Detect which cell encompasses the target text, then output its [X, Y] center coordinate. 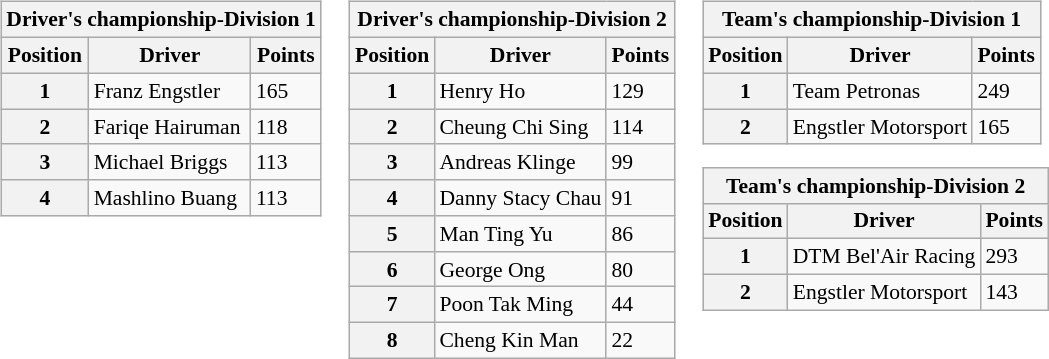
249 [1006, 91]
293 [1014, 257]
22 [640, 340]
Poon Tak Ming [520, 305]
Cheung Chi Sing [520, 127]
6 [392, 269]
114 [640, 127]
Team Petronas [880, 91]
143 [1014, 292]
DTM Bel'Air Racing [884, 257]
8 [392, 340]
Michael Briggs [170, 162]
Cheng Kin Man [520, 340]
Andreas Klinge [520, 162]
129 [640, 91]
Driver's championship-Division 2 [512, 20]
George Ong [520, 269]
44 [640, 305]
Driver's championship-Division 1 [161, 20]
Team's championship-Division 2 [876, 185]
5 [392, 234]
Franz Engstler [170, 91]
Henry Ho [520, 91]
99 [640, 162]
118 [286, 127]
80 [640, 269]
91 [640, 198]
Man Ting Yu [520, 234]
Danny Stacy Chau [520, 198]
Mashlino Buang [170, 198]
86 [640, 234]
Fariqe Hairuman [170, 127]
7 [392, 305]
Team's championship-Division 1 [872, 20]
